Scan for the cell matching the given text and deliver its [x, y] coordinate at center. 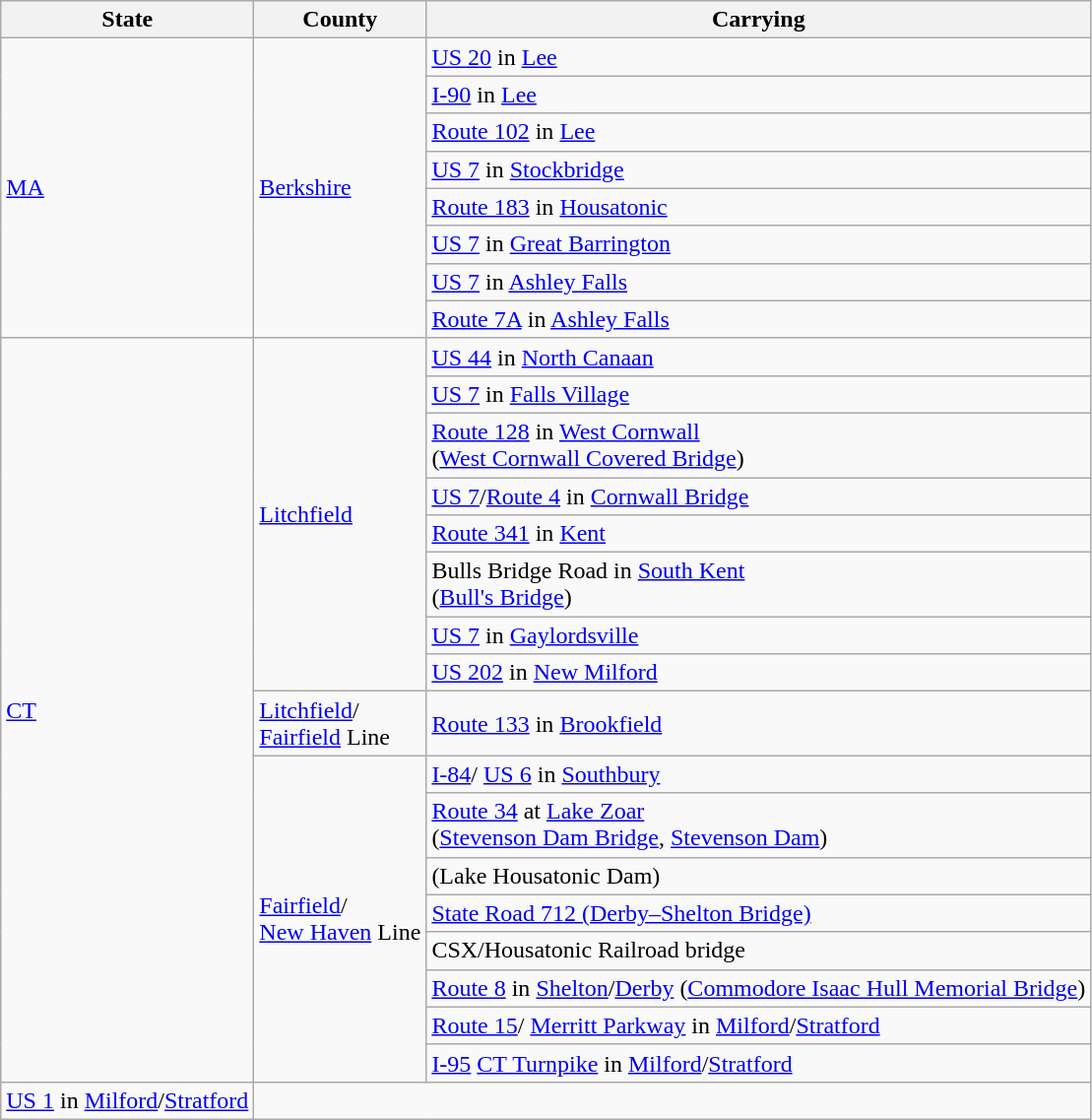
CT [128, 709]
US 7 in Falls Village [758, 394]
US 7/Route 4 in Cornwall Bridge [758, 495]
Route 15/ Merritt Parkway in Milford/Stratford [758, 1025]
US 44 in North Canaan [758, 357]
US 7 in Gaylordsville [758, 635]
Route 7A in Ashley Falls [758, 319]
Route 8 in Shelton/Derby (Commodore Isaac Hull Memorial Bridge) [758, 988]
State [128, 20]
US 20 in Lee [758, 57]
Fairfield/New Haven Line [341, 919]
Route 34 at Lake Zoar(Stevenson Dam Bridge, Stevenson Dam) [758, 825]
Berkshire [341, 188]
Litchfield [341, 514]
I-90 in Lee [758, 95]
(Lake Housatonic Dam) [758, 876]
County [341, 20]
State Road 712 (Derby–Shelton Bridge) [758, 913]
MA [128, 188]
CSX/Housatonic Railroad bridge [758, 951]
Route 183 in Housatonic [758, 207]
US 7 in Great Barrington [758, 244]
US 7 in Ashley Falls [758, 282]
Litchfield/Fairfield Line [341, 723]
Route 102 in Lee [758, 132]
I-95 CT Turnpike in Milford/Stratford [758, 1063]
US 202 in New Milford [758, 673]
Bulls Bridge Road in South Kent(Bull's Bridge) [758, 585]
Route 128 in West Cornwall(West Cornwall Covered Bridge) [758, 445]
I-84/ US 6 in Southbury [758, 774]
Route 341 in Kent [758, 534]
US 7 in Stockbridge [758, 169]
US 1 in Milford/Stratford [128, 1100]
Carrying [758, 20]
Route 133 in Brookfield [758, 723]
